Capture the cell that displays the provided text and extract its [x, y] central coordinate. 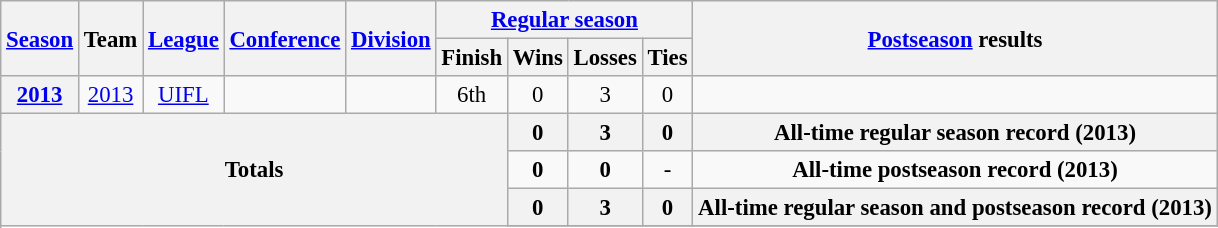
Postseason results [955, 38]
All-time regular season record (2013) [955, 133]
Regular season [564, 20]
- [668, 170]
All-time regular season and postseason record (2013) [955, 208]
Finish [472, 58]
Losses [605, 58]
Division [391, 38]
Ties [668, 58]
Team [110, 38]
UIFL [184, 95]
Season [40, 38]
6th [472, 95]
All-time postseason record (2013) [955, 170]
Conference [285, 38]
Totals [254, 170]
League [184, 38]
Wins [538, 58]
